Return (x, y) of the center of cell containing provided text 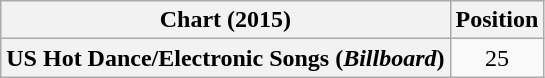
Position (497, 20)
Chart (2015) (226, 20)
US Hot Dance/Electronic Songs (Billboard) (226, 58)
25 (497, 58)
